Search for the cell housing the specified text and yield its [x, y] center coordinate. 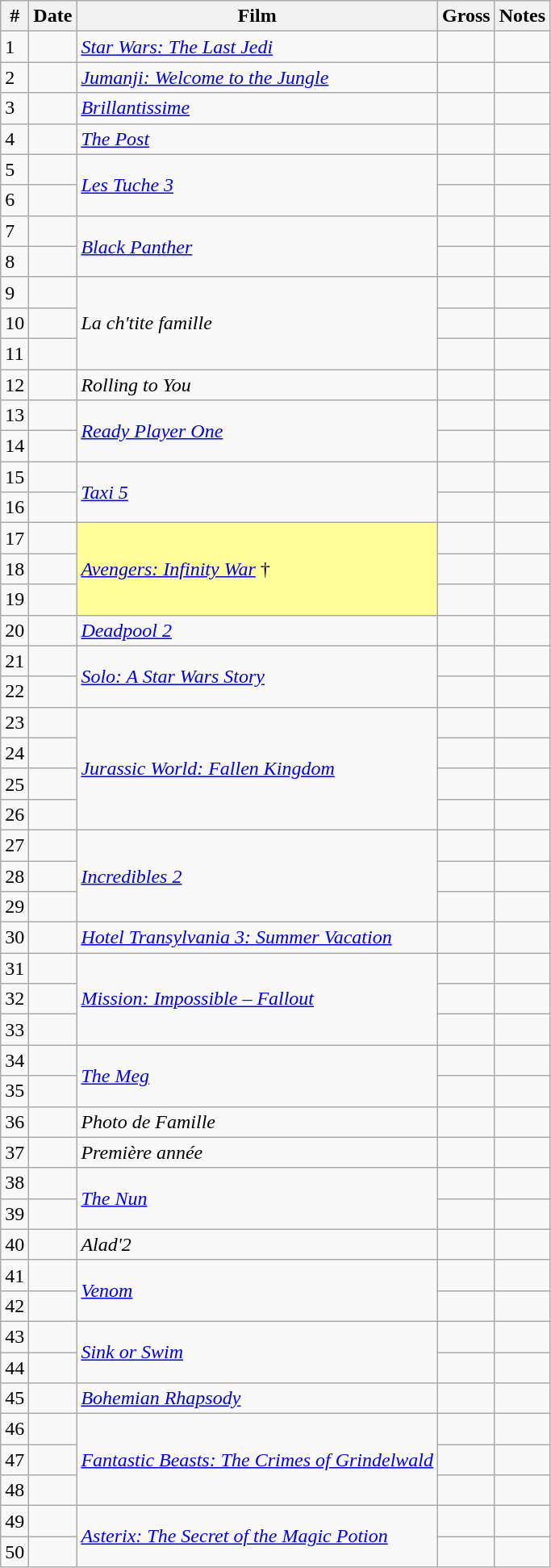
1 [15, 47]
Brillantissime [257, 108]
36 [15, 1122]
Sink or Swim [257, 1352]
44 [15, 1368]
46 [15, 1429]
The Nun [257, 1198]
20 [15, 630]
Black Panther [257, 246]
28 [15, 876]
Taxi 5 [257, 492]
49 [15, 1521]
43 [15, 1336]
Incredibles 2 [257, 876]
3 [15, 108]
Venom [257, 1290]
47 [15, 1460]
31 [15, 968]
33 [15, 1030]
18 [15, 569]
Solo: A Star Wars Story [257, 676]
Star Wars: The Last Jedi [257, 47]
39 [15, 1214]
34 [15, 1060]
2 [15, 77]
6 [15, 200]
Ready Player One [257, 431]
11 [15, 353]
37 [15, 1152]
The Meg [257, 1076]
25 [15, 784]
Bohemian Rhapsody [257, 1399]
42 [15, 1306]
27 [15, 845]
Date [53, 16]
Alad'2 [257, 1244]
5 [15, 169]
30 [15, 938]
17 [15, 538]
# [15, 16]
23 [15, 722]
21 [15, 661]
Première année [257, 1152]
29 [15, 907]
45 [15, 1399]
40 [15, 1244]
38 [15, 1183]
Hotel Transylvania 3: Summer Vacation [257, 938]
9 [15, 292]
Asterix: The Secret of the Magic Potion [257, 1537]
50 [15, 1552]
13 [15, 416]
La ch'tite famille [257, 323]
Notes [522, 16]
12 [15, 385]
22 [15, 692]
Gross [466, 16]
Avengers: Infinity War † [257, 569]
8 [15, 261]
Jumanji: Welcome to the Jungle [257, 77]
Film [257, 16]
26 [15, 814]
7 [15, 231]
10 [15, 323]
19 [15, 600]
Rolling to You [257, 385]
Jurassic World: Fallen Kingdom [257, 768]
Mission: Impossible – Fallout [257, 999]
48 [15, 1491]
Deadpool 2 [257, 630]
14 [15, 446]
Photo de Famille [257, 1122]
41 [15, 1275]
Les Tuche 3 [257, 185]
35 [15, 1091]
The Post [257, 139]
24 [15, 753]
Fantastic Beasts: The Crimes of Grindelwald [257, 1460]
15 [15, 477]
4 [15, 139]
16 [15, 508]
32 [15, 999]
